Return the [X, Y] coordinate for the center point of the cell that contains the specified text.  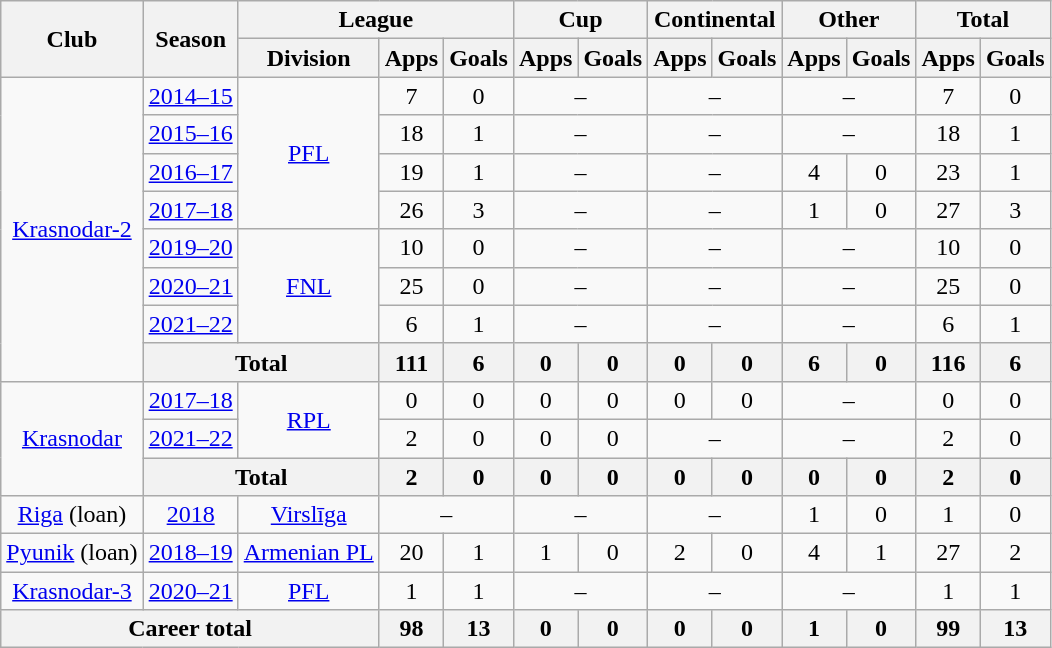
23 [948, 172]
2015–16 [190, 134]
99 [948, 629]
Pyunik (loan) [72, 553]
26 [411, 210]
2018 [190, 515]
Career total [190, 629]
2014–15 [190, 96]
Krasnodar-2 [72, 229]
111 [411, 362]
Division [308, 58]
20 [411, 553]
Krasnodar-3 [72, 591]
Season [190, 39]
Other [849, 20]
Club [72, 39]
2018–19 [190, 553]
Continental [715, 20]
116 [948, 362]
2016–17 [190, 172]
Krasnodar [72, 438]
RPL [308, 419]
FNL [308, 286]
Virslīga [308, 515]
Armenian PL [308, 553]
98 [411, 629]
Cup [580, 20]
Riga (loan) [72, 515]
2019–20 [190, 248]
19 [411, 172]
League [376, 20]
